For the text-containing cell, return its midpoint in (x, y) coordinate format. 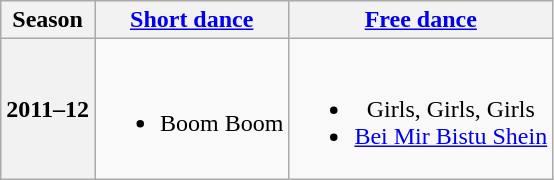
Season (48, 20)
2011–12 (48, 109)
Girls, Girls, GirlsBei Mir Bistu Shein (421, 109)
Free dance (421, 20)
Boom Boom (191, 109)
Short dance (191, 20)
